Determine the [x, y] coordinate at the center of the cell enclosing the given text.  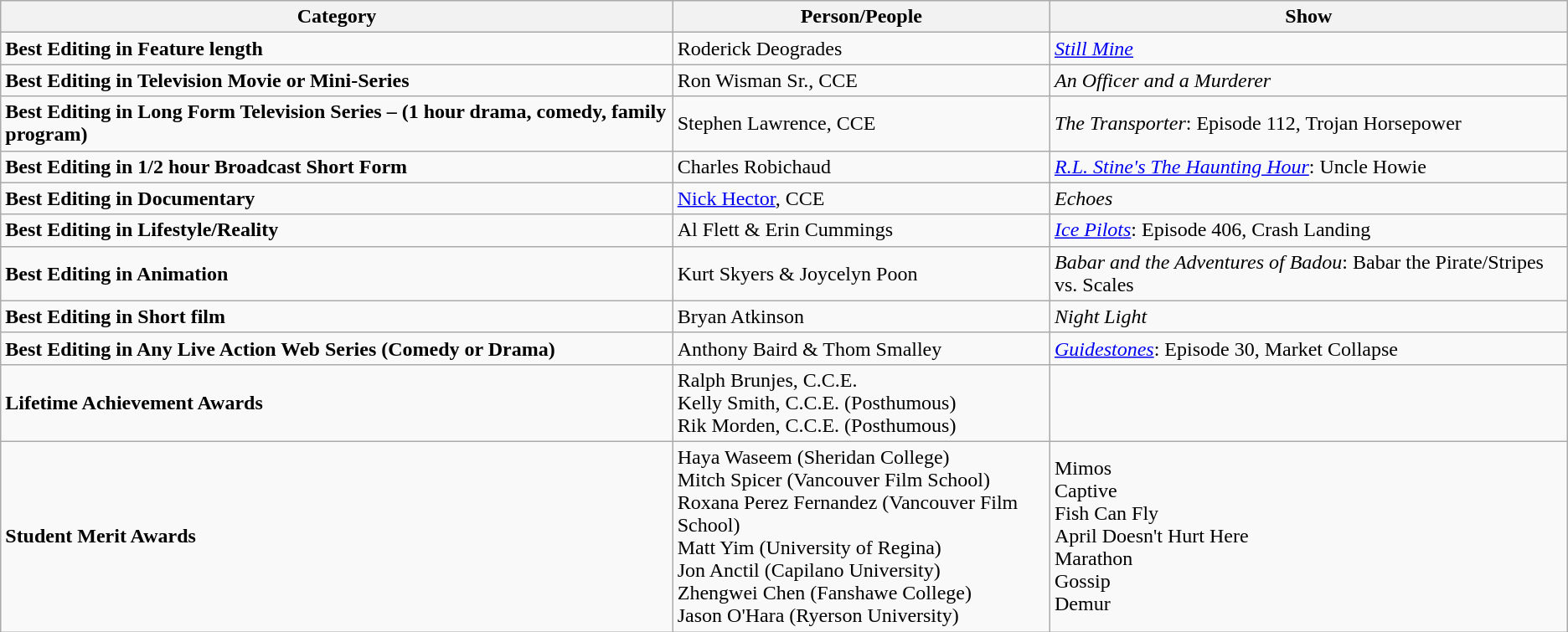
Best Editing in Documentary [337, 198]
R.L. Stine's The Haunting Hour: Uncle Howie [1308, 167]
Bryan Atkinson [861, 316]
Kurt Skyers & Joycelyn Poon [861, 273]
Best Editing in Any Live Action Web Series (Comedy or Drama) [337, 348]
An Officer and a Murderer [1308, 80]
MimosCaptiveFish Can FlyApril Doesn't Hurt HereMarathonGossipDemur [1308, 536]
Echoes [1308, 198]
Stephen Lawrence, CCE [861, 124]
Babar and the Adventures of Badou: Babar the Pirate/Stripes vs. Scales [1308, 273]
Show [1308, 17]
Nick Hector, CCE [861, 198]
Category [337, 17]
Charles Robichaud [861, 167]
Anthony Baird & Thom Smalley [861, 348]
Person/People [861, 17]
Best Editing in Long Form Television Series – (1 hour drama, comedy, family program) [337, 124]
Best Editing in Television Movie or Mini-Series [337, 80]
Best Editing in Feature length [337, 49]
Al Flett & Erin Cummings [861, 230]
Guidestones: Episode 30, Market Collapse [1308, 348]
Student Merit Awards [337, 536]
Best Editing in Short film [337, 316]
Best Editing in Animation [337, 273]
Night Light [1308, 316]
Lifetime Achievement Awards [337, 403]
Ice Pilots: Episode 406, Crash Landing [1308, 230]
Roderick Deogrades [861, 49]
The Transporter: Episode 112, Trojan Horsepower [1308, 124]
Best Editing in 1/2 hour Broadcast Short Form [337, 167]
Still Mine [1308, 49]
Ron Wisman Sr., CCE [861, 80]
Best Editing in Lifestyle/Reality [337, 230]
Ralph Brunjes, C.C.E.Kelly Smith, C.C.E. (Posthumous)Rik Morden, C.C.E. (Posthumous) [861, 403]
